Search for the cell housing the specified text and yield its (X, Y) center coordinate. 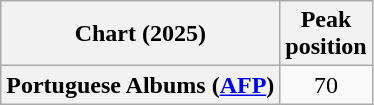
Portuguese Albums (AFP) (140, 85)
70 (326, 85)
Chart (2025) (140, 34)
Peakposition (326, 34)
